Provide the [X, Y] coordinate of the cell's center where the given text is located.  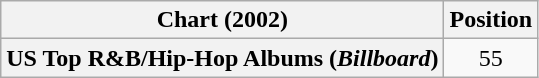
Position [491, 20]
US Top R&B/Hip-Hop Albums (Billboard) [222, 58]
55 [491, 58]
Chart (2002) [222, 20]
